Locate the cell with the specified text and output its [X, Y] center coordinate. 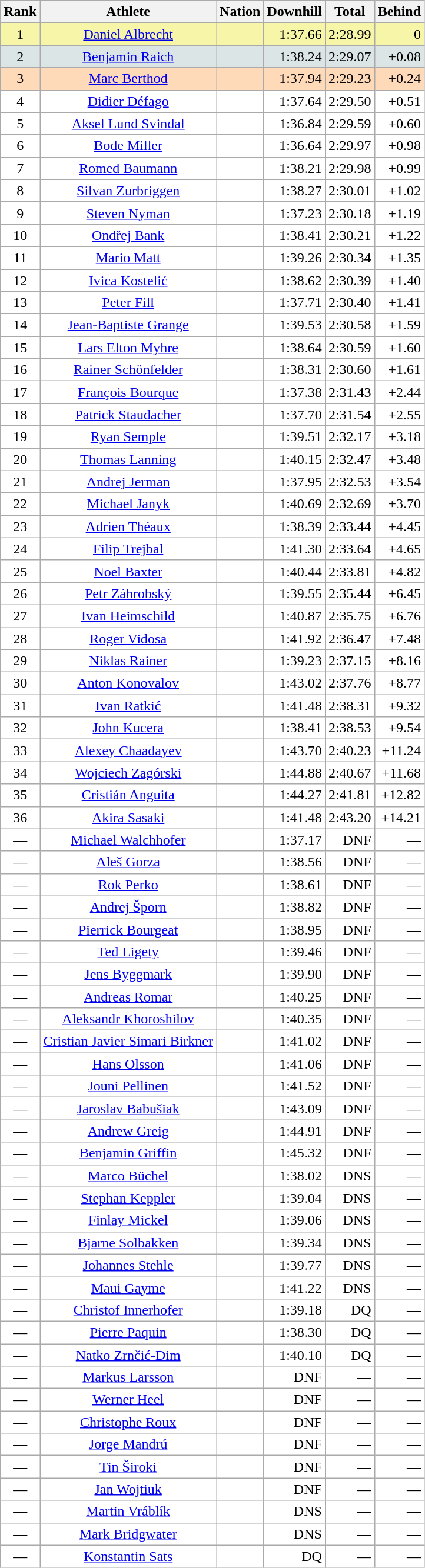
2:36.47 [350, 638]
1:37.17 [294, 840]
Markus Larsson [128, 1377]
8 [20, 191]
2:32.17 [350, 437]
Thomas Lanning [128, 459]
+12.82 [399, 795]
Filip Trejbal [128, 549]
19 [20, 437]
9 [20, 213]
+0.08 [399, 56]
1:39.04 [294, 1198]
30 [20, 683]
Cristian Javier Simari Birkner [128, 1042]
1:37.64 [294, 101]
2:35.75 [350, 616]
1:40.35 [294, 1019]
2:29.23 [350, 79]
Johannes Stehle [128, 1265]
+8.77 [399, 683]
2:38.53 [350, 728]
17 [20, 392]
6 [20, 146]
1:39.77 [294, 1265]
Patrick Staudacher [128, 415]
Downhill [294, 12]
1:38.82 [294, 907]
1:40.69 [294, 504]
+1.60 [399, 348]
+9.54 [399, 728]
4 [20, 101]
2:30.01 [350, 191]
2:30.58 [350, 325]
2:32.47 [350, 459]
28 [20, 638]
Ivica Kostelić [128, 281]
Jouni Pellinen [128, 1086]
Bjarne Solbakken [128, 1243]
1:36.84 [294, 124]
7 [20, 168]
18 [20, 415]
3 [20, 79]
+6.76 [399, 616]
Marco Büchel [128, 1176]
15 [20, 348]
Aleš Gorza [128, 862]
1:37.70 [294, 415]
+1.02 [399, 191]
Cristián Anguita [128, 795]
2:30.60 [350, 370]
+1.40 [399, 281]
+11.68 [399, 773]
Aleksandr Khoroshilov [128, 1019]
Pierre Paquin [128, 1332]
2:33.64 [350, 549]
1:43.70 [294, 750]
1:41.92 [294, 638]
32 [20, 728]
16 [20, 370]
33 [20, 750]
Petr Záhrobský [128, 593]
1:40.10 [294, 1355]
12 [20, 281]
0 [399, 34]
François Bourque [128, 392]
1:39.90 [294, 974]
Mark Bridgwater [128, 1534]
Jean-Baptiste Grange [128, 325]
1:44.91 [294, 1131]
Christophe Roux [128, 1422]
Lars Elton Myhre [128, 348]
1:37.66 [294, 34]
Konstantin Sats [128, 1556]
1:37.94 [294, 79]
+0.99 [399, 168]
Peter Fill [128, 303]
Aksel Lund Svindal [128, 124]
+1.22 [399, 235]
1:41.30 [294, 549]
20 [20, 459]
1:41.52 [294, 1086]
+6.45 [399, 593]
1:45.32 [294, 1153]
+8.16 [399, 661]
2:37.76 [350, 683]
Ondřej Bank [128, 235]
Andreas Romar [128, 997]
2:33.81 [350, 571]
13 [20, 303]
1:38.64 [294, 348]
Rank [20, 12]
+0.24 [399, 79]
1:39.18 [294, 1310]
1:37.23 [294, 213]
31 [20, 706]
1:39.55 [294, 593]
Marc Berthod [128, 79]
Michael Janyk [128, 504]
22 [20, 504]
Behind [399, 12]
1:38.02 [294, 1176]
2:29.50 [350, 101]
Stephan Keppler [128, 1198]
27 [20, 616]
Ted Ligety [128, 952]
1:38.30 [294, 1332]
+4.45 [399, 526]
1:39.46 [294, 952]
1:38.61 [294, 885]
2:30.34 [350, 258]
1:38.62 [294, 281]
Werner Heel [128, 1400]
1:41.06 [294, 1064]
2:30.40 [350, 303]
+1.59 [399, 325]
+0.51 [399, 101]
2:31.43 [350, 392]
25 [20, 571]
+1.61 [399, 370]
Nation [240, 12]
1:43.02 [294, 683]
1:40.87 [294, 616]
2:30.39 [350, 281]
35 [20, 795]
1:37.71 [294, 303]
Noel Baxter [128, 571]
1:44.27 [294, 795]
1:37.95 [294, 482]
Alexey Chaadayev [128, 750]
1:38.95 [294, 929]
1:41.22 [294, 1287]
Tin Široki [128, 1467]
1:38.21 [294, 168]
1:39.51 [294, 437]
Andrej Šporn [128, 907]
2:37.15 [350, 661]
1:39.34 [294, 1243]
+1.41 [399, 303]
Didier Défago [128, 101]
Andrew Greig [128, 1131]
+11.24 [399, 750]
1:38.39 [294, 526]
1 [20, 34]
Rainer Schönfelder [128, 370]
2 [20, 56]
2:30.59 [350, 348]
Hans Olsson [128, 1064]
+2.44 [399, 392]
Daniel Albrecht [128, 34]
+3.18 [399, 437]
+4.82 [399, 571]
Adrien Théaux [128, 526]
1:38.27 [294, 191]
+2.55 [399, 415]
2:29.98 [350, 168]
Romed Baumann [128, 168]
36 [20, 818]
1:38.24 [294, 56]
Steven Nyman [128, 213]
+4.65 [399, 549]
26 [20, 593]
11 [20, 258]
2:35.44 [350, 593]
2:32.69 [350, 504]
2:29.07 [350, 56]
14 [20, 325]
+1.35 [399, 258]
Pierrick Bourgeat [128, 929]
Michael Walchhofer [128, 840]
Wojciech Zagórski [128, 773]
1:40.25 [294, 997]
Mario Matt [128, 258]
2:43.20 [350, 818]
Total [350, 12]
+0.98 [399, 146]
Jaroslav Babušiak [128, 1109]
2:40.23 [350, 750]
1:40.44 [294, 571]
10 [20, 235]
Martin Vráblík [128, 1512]
24 [20, 549]
2:41.81 [350, 795]
Benjamin Griffin [128, 1153]
+9.32 [399, 706]
1:39.53 [294, 325]
+3.48 [399, 459]
Anton Konovalov [128, 683]
1:40.15 [294, 459]
+7.48 [399, 638]
1:36.64 [294, 146]
1:39.06 [294, 1220]
Benjamin Raich [128, 56]
1:39.26 [294, 258]
21 [20, 482]
1:38.56 [294, 862]
1:43.09 [294, 1109]
Akira Sasaki [128, 818]
Finlay Mickel [128, 1220]
Silvan Zurbriggen [128, 191]
1:41.02 [294, 1042]
+1.19 [399, 213]
+0.60 [399, 124]
5 [20, 124]
Ryan Semple [128, 437]
+3.70 [399, 504]
Jorge Mandrú [128, 1444]
Jens Byggmark [128, 974]
2:28.99 [350, 34]
2:38.31 [350, 706]
1:37.38 [294, 392]
Andrej Jerman [128, 482]
Maui Gayme [128, 1287]
1:44.88 [294, 773]
Niklas Rainer [128, 661]
+3.54 [399, 482]
+14.21 [399, 818]
23 [20, 526]
34 [20, 773]
29 [20, 661]
Roger Vidosa [128, 638]
John Kucera [128, 728]
Natko Zrnčić-Dim [128, 1355]
2:30.21 [350, 235]
Christof Innerhofer [128, 1310]
2:29.97 [350, 146]
2:33.44 [350, 526]
2:32.53 [350, 482]
Jan Wojtiuk [128, 1489]
Athlete [128, 12]
Bode Miller [128, 146]
Rok Perko [128, 885]
2:30.18 [350, 213]
2:40.67 [350, 773]
Ivan Heimschild [128, 616]
2:31.54 [350, 415]
Ivan Ratkić [128, 706]
1:38.31 [294, 370]
2:29.59 [350, 124]
1:39.23 [294, 661]
